Find where the given text appears and provide that cell's center as [x, y] coordinate. 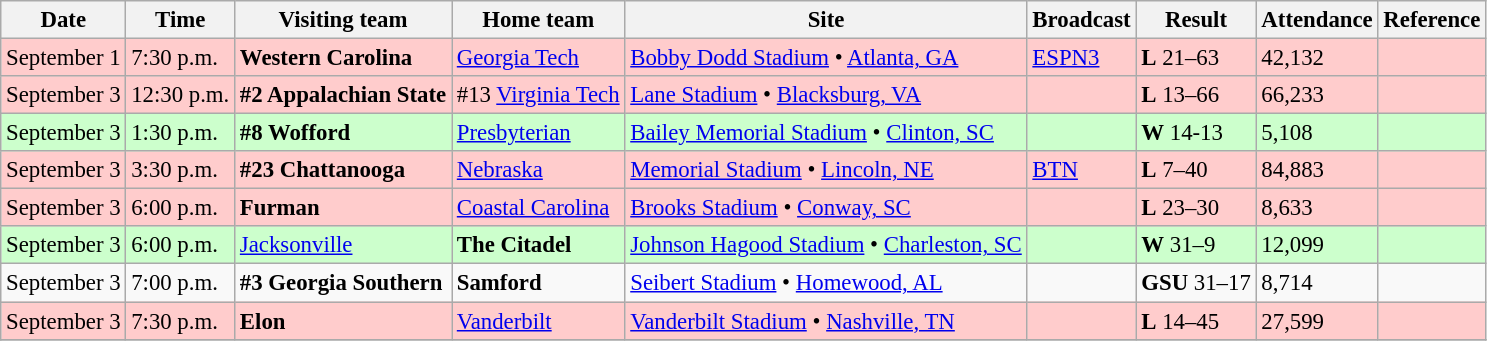
September 1 [64, 58]
12,099 [1317, 245]
W 14-13 [1196, 133]
Bobby Dodd Stadium • Atlanta, GA [826, 58]
Jacksonville [344, 245]
L 23–30 [1196, 208]
L 13–66 [1196, 95]
84,883 [1317, 170]
Broadcast [1082, 20]
Western Carolina [344, 58]
Memorial Stadium • Lincoln, NE [826, 170]
GSU 31–17 [1196, 283]
1:30 p.m. [180, 133]
Samford [538, 283]
BTN [1082, 170]
Reference [1432, 20]
#23 Chattanooga [344, 170]
Georgia Tech [538, 58]
Home team [538, 20]
66,233 [1317, 95]
8,633 [1317, 208]
Furman [344, 208]
Lane Stadium • Blacksburg, VA [826, 95]
7:00 p.m. [180, 283]
27,599 [1317, 321]
W 31–9 [1196, 245]
Johnson Hagood Stadium • Charleston, SC [826, 245]
Seibert Stadium • Homewood, AL [826, 283]
#13 Virginia Tech [538, 95]
Presbyterian [538, 133]
Visiting team [344, 20]
Time [180, 20]
Attendance [1317, 20]
Nebraska [538, 170]
ESPN3 [1082, 58]
Date [64, 20]
8,714 [1317, 283]
Brooks Stadium • Conway, SC [826, 208]
3:30 p.m. [180, 170]
Bailey Memorial Stadium • Clinton, SC [826, 133]
5,108 [1317, 133]
Elon [344, 321]
Vanderbilt Stadium • Nashville, TN [826, 321]
#8 Wofford [344, 133]
42,132 [1317, 58]
Result [1196, 20]
L 21–63 [1196, 58]
Vanderbilt [538, 321]
The Citadel [538, 245]
L 7–40 [1196, 170]
#3 Georgia Southern [344, 283]
Coastal Carolina [538, 208]
Site [826, 20]
L 14–45 [1196, 321]
12:30 p.m. [180, 95]
#2 Appalachian State [344, 95]
